Identify which cell holds the provided text, then report its [x, y] central coordinate. 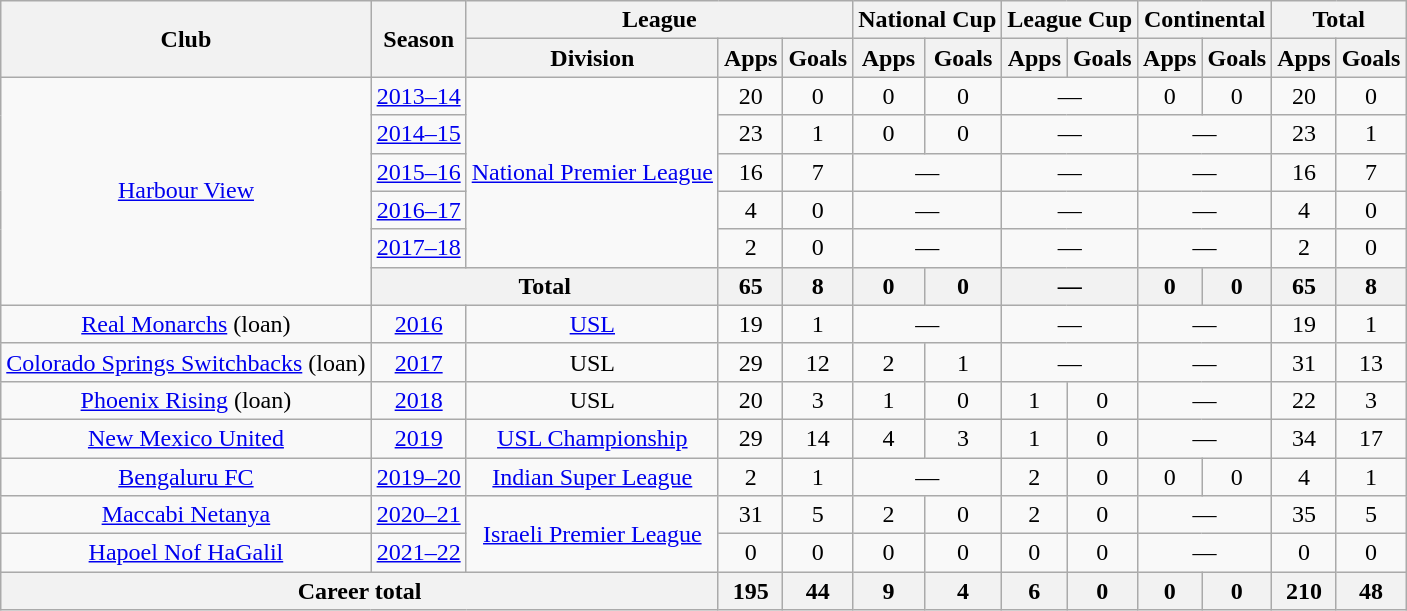
Colorado Springs Switchbacks (loan) [186, 362]
2021–22 [418, 553]
2018 [418, 400]
Career total [360, 591]
Season [418, 39]
12 [818, 362]
Division [592, 58]
Bengaluru FC [186, 477]
48 [1371, 591]
2016–17 [418, 210]
Continental [1205, 20]
Indian Super League [592, 477]
2016 [418, 324]
2017 [418, 362]
2017–18 [418, 248]
44 [818, 591]
Maccabi Netanya [186, 515]
210 [1304, 591]
195 [750, 591]
6 [1034, 591]
Real Monarchs (loan) [186, 324]
2013–14 [418, 96]
17 [1371, 438]
2020–21 [418, 515]
13 [1371, 362]
League Cup [1070, 20]
9 [889, 591]
USL Championship [592, 438]
National Premier League [592, 172]
34 [1304, 438]
22 [1304, 400]
Phoenix Rising (loan) [186, 400]
2019 [418, 438]
League [659, 20]
Club [186, 39]
2019–20 [418, 477]
Hapoel Nof HaGalil [186, 553]
Harbour View [186, 191]
14 [818, 438]
2014–15 [418, 134]
Israeli Premier League [592, 534]
35 [1304, 515]
National Cup [928, 20]
2015–16 [418, 172]
New Mexico United [186, 438]
